Pinpoint the cell where the given text exists, returning its [X, Y] midpoint coordinate. 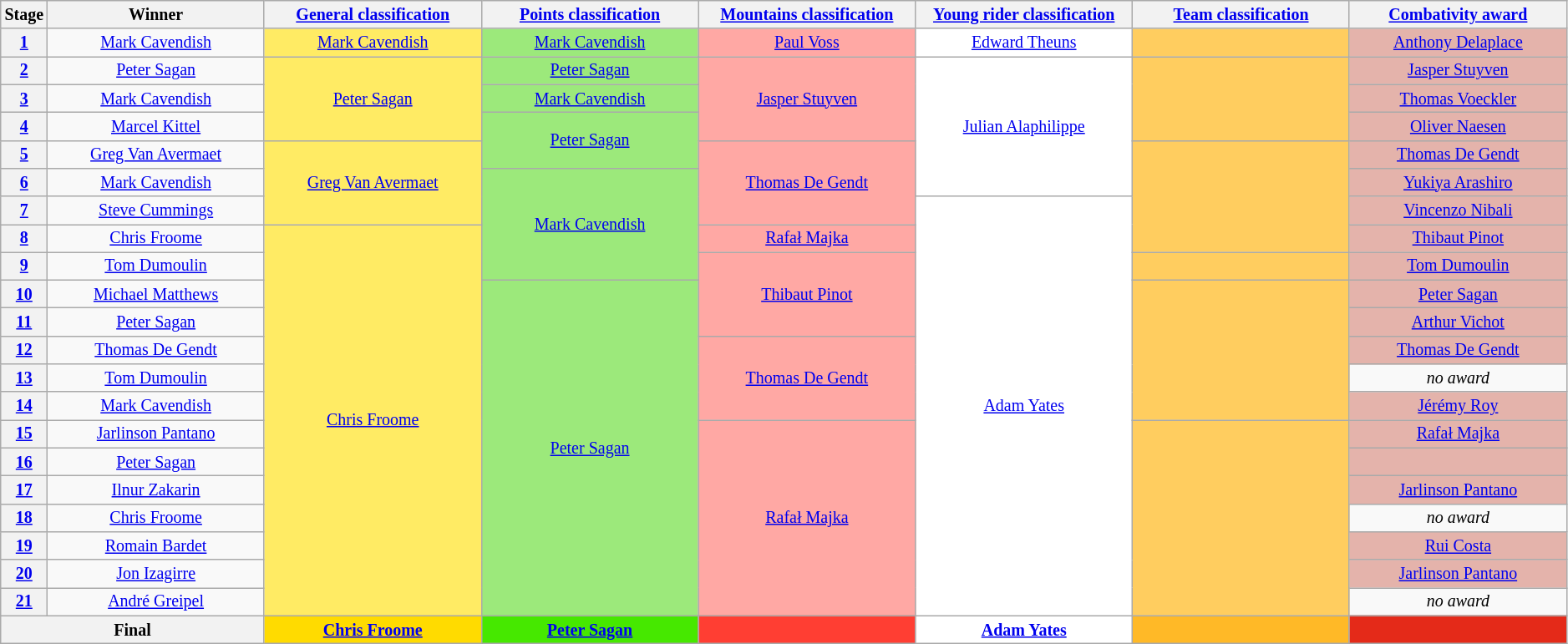
11 [24, 322]
General classification [373, 15]
5 [24, 154]
Jérémy Roy [1458, 406]
14 [24, 406]
Michael Matthews [155, 294]
2 [24, 70]
André Greipel [155, 601]
Steve Cummings [155, 210]
15 [24, 434]
Final [133, 630]
Team classification [1241, 15]
3 [24, 99]
12 [24, 351]
Julian Alaphilippe [1024, 127]
20 [24, 573]
10 [24, 294]
16 [24, 463]
Paul Voss [807, 43]
21 [24, 601]
Marcel Kittel [155, 127]
Edward Theuns [1024, 43]
Romain Bardet [155, 546]
Ilnur Zakarin [155, 489]
Oliver Naesen [1458, 127]
17 [24, 489]
Stage [24, 15]
Young rider classification [1024, 15]
Yukiya Arashiro [1458, 182]
Winner [155, 15]
9 [24, 266]
7 [24, 210]
18 [24, 518]
Rui Costa [1458, 546]
Anthony Delaplace [1458, 43]
6 [24, 182]
Jon Izagirre [155, 573]
Combativity award [1458, 15]
8 [24, 239]
4 [24, 127]
1 [24, 43]
Arthur Vichot [1458, 322]
Mountains classification [807, 15]
19 [24, 546]
Thomas Voeckler [1458, 99]
Vincenzo Nibali [1458, 210]
13 [24, 378]
Points classification [590, 15]
